Scan for the cell matching the given text and deliver its (x, y) coordinate at center. 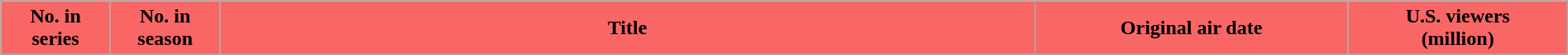
Title (627, 28)
No. inseries (56, 28)
U.S. viewers(million) (1457, 28)
Original air date (1191, 28)
No. inseason (165, 28)
